Detect which cell encompasses the target text, then output its (X, Y) center coordinate. 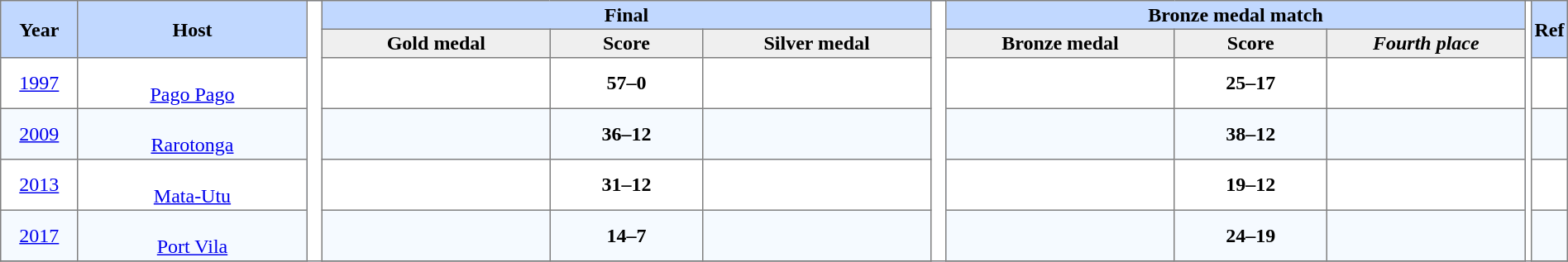
19–12 (1250, 185)
Silver medal (817, 43)
Pago Pago (192, 83)
38–12 (1250, 134)
Mata-Utu (192, 185)
Ref (1550, 30)
25–17 (1250, 83)
Year (40, 30)
Bronze medal (1060, 43)
Port Vila (192, 236)
24–19 (1250, 236)
Host (192, 30)
2017 (40, 236)
14–7 (626, 236)
31–12 (626, 185)
57–0 (626, 83)
Rarotonga (192, 134)
36–12 (626, 134)
2013 (40, 185)
2009 (40, 134)
Fourth place (1426, 43)
Final (627, 15)
Gold medal (437, 43)
1997 (40, 83)
Bronze medal match (1236, 15)
